From the cell containing the given text, extract its center point as (X, Y) coordinate. 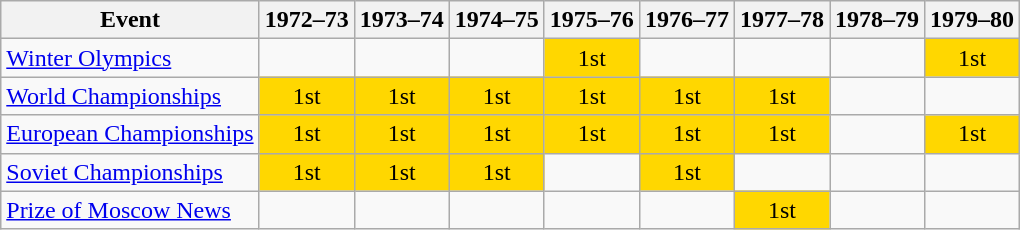
1972–73 (306, 20)
1978–79 (878, 20)
European Championships (130, 134)
1979–80 (972, 20)
1975–76 (592, 20)
1974–75 (496, 20)
Prize of Moscow News (130, 210)
1976–77 (686, 20)
Event (130, 20)
World Championships (130, 96)
Winter Olympics (130, 58)
Soviet Championships (130, 172)
1977–78 (782, 20)
1973–74 (402, 20)
